From the cell containing the given text, extract its center point as [X, Y] coordinate. 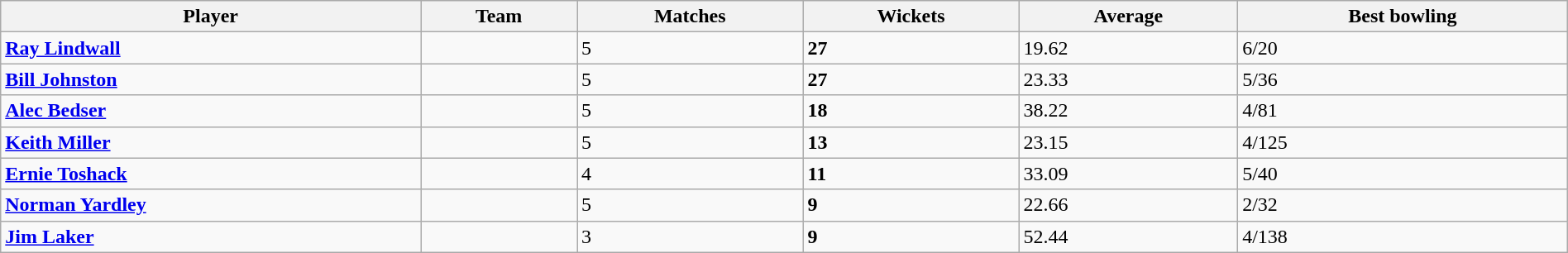
Wickets [911, 17]
11 [911, 174]
18 [911, 111]
Player [211, 17]
52.44 [1128, 236]
23.15 [1128, 142]
3 [690, 236]
Alec Bedser [211, 111]
Team [500, 17]
Bill Johnston [211, 79]
5/36 [1403, 79]
5/40 [1403, 174]
13 [911, 142]
4 [690, 174]
Norman Yardley [211, 205]
33.09 [1128, 174]
Average [1128, 17]
19.62 [1128, 48]
2/32 [1403, 205]
23.33 [1128, 79]
4/138 [1403, 236]
4/81 [1403, 111]
4/125 [1403, 142]
Ray Lindwall [211, 48]
22.66 [1128, 205]
Ernie Toshack [211, 174]
Jim Laker [211, 236]
Best bowling [1403, 17]
Keith Miller [211, 142]
6/20 [1403, 48]
Matches [690, 17]
38.22 [1128, 111]
